Search for the cell housing the specified text and yield its (X, Y) center coordinate. 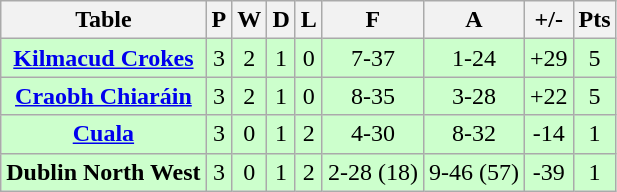
Cuala (104, 134)
Table (104, 20)
+29 (548, 58)
Craobh Chiaráin (104, 96)
W (250, 20)
D (281, 20)
Pts (594, 20)
P (219, 20)
9-46 (57) (474, 172)
8-32 (474, 134)
2-28 (18) (372, 172)
3-28 (474, 96)
F (372, 20)
+22 (548, 96)
A (474, 20)
8-35 (372, 96)
-39 (548, 172)
+/- (548, 20)
Kilmacud Crokes (104, 58)
4-30 (372, 134)
7-37 (372, 58)
Dublin North West (104, 172)
-14 (548, 134)
1-24 (474, 58)
L (308, 20)
